Detect which cell encompasses the target text, then output its [x, y] center coordinate. 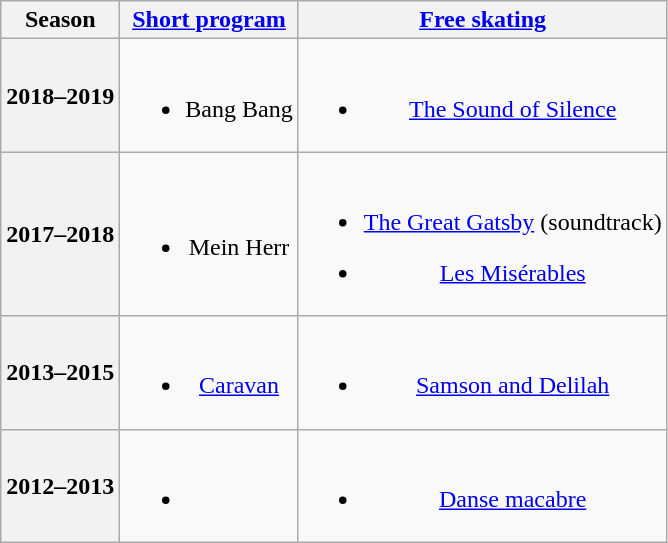
Bang Bang [209, 96]
The Sound of Silence [482, 96]
2017–2018 [60, 234]
Caravan [209, 372]
2018–2019 [60, 96]
Short program [209, 20]
Danse macabre [482, 486]
2012–2013 [60, 486]
Mein Herr [209, 234]
Free skating [482, 20]
Season [60, 20]
Samson and Delilah [482, 372]
The Great Gatsby (soundtrack)Les Misérables [482, 234]
2013–2015 [60, 372]
